Locate the cell with the specified text and output its (x, y) center coordinate. 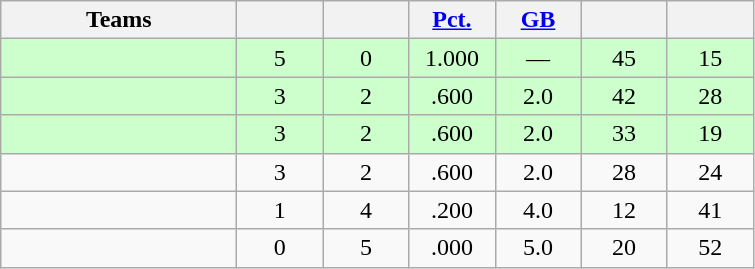
45 (624, 58)
33 (624, 134)
— (538, 58)
Pct. (452, 20)
20 (624, 248)
4.0 (538, 210)
.200 (452, 210)
5.0 (538, 248)
GB (538, 20)
1.000 (452, 58)
41 (710, 210)
42 (624, 96)
Teams (119, 20)
19 (710, 134)
24 (710, 172)
52 (710, 248)
15 (710, 58)
12 (624, 210)
.000 (452, 248)
1 (280, 210)
4 (366, 210)
